Find where the given text appears and provide that cell's center as [x, y] coordinate. 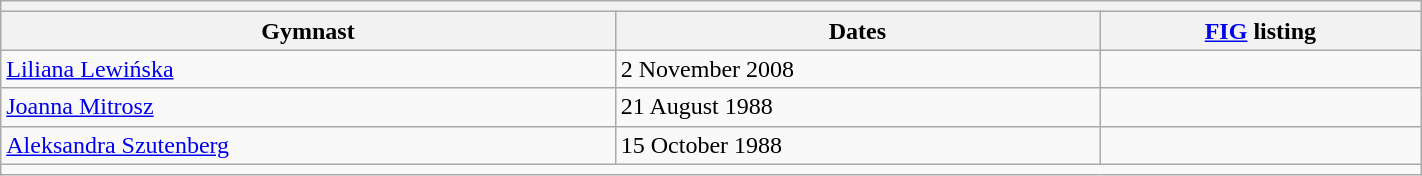
Aleksandra Szutenberg [308, 145]
15 October 1988 [857, 145]
2 November 2008 [857, 69]
Joanna Mitrosz [308, 107]
Liliana Lewińska [308, 69]
FIG listing [1261, 31]
Gymnast [308, 31]
21 August 1988 [857, 107]
Dates [857, 31]
